Extract the (X, Y) coordinate from the center of the cell holding the provided text.  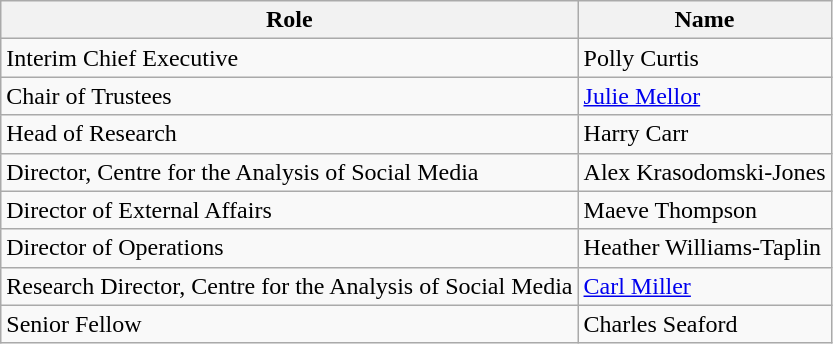
Director of External Affairs (290, 210)
Carl Miller (704, 286)
Polly Curtis (704, 58)
Julie Mellor (704, 96)
Name (704, 20)
Maeve Thompson (704, 210)
Charles Seaford (704, 324)
Alex Krasodomski-Jones (704, 172)
Research Director, Centre for the Analysis of Social Media (290, 286)
Harry Carr (704, 134)
Heather Williams-Taplin (704, 248)
Chair of Trustees (290, 96)
Head of Research (290, 134)
Director, Centre for the Analysis of Social Media (290, 172)
Senior Fellow (290, 324)
Director of Operations (290, 248)
Interim Chief Executive (290, 58)
Role (290, 20)
